Extract the (X, Y) coordinate from the center of the cell holding the provided text.  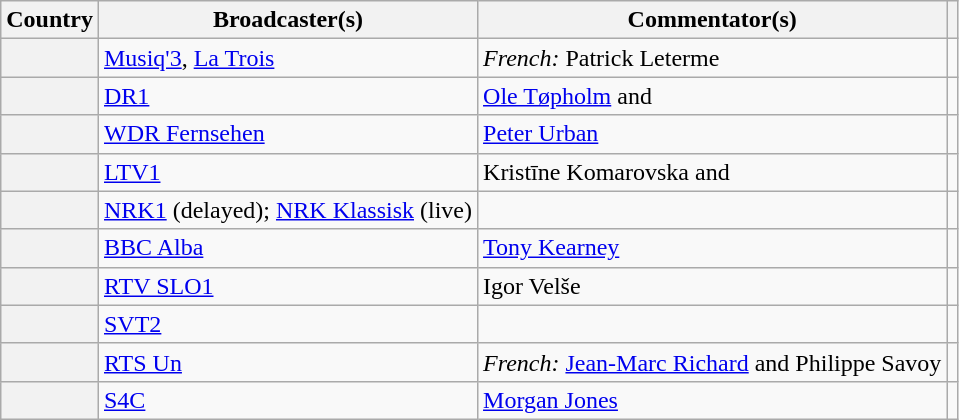
Ole Tøpholm and (712, 96)
DR1 (288, 96)
Musiq'3, La Trois (288, 58)
RTS Un (288, 362)
LTV1 (288, 172)
BBC Alba (288, 248)
SVT2 (288, 324)
Commentator(s) (712, 20)
French: Patrick Leterme (712, 58)
Igor Velše (712, 286)
Broadcaster(s) (288, 20)
Country (50, 20)
RTV SLO1 (288, 286)
S4C (288, 400)
NRK1 (delayed); NRK Klassisk (live) (288, 210)
French: Jean-Marc Richard and Philippe Savoy (712, 362)
WDR Fernsehen (288, 134)
Morgan Jones (712, 400)
Peter Urban (712, 134)
Tony Kearney (712, 248)
Kristīne Komarovska and (712, 172)
